Pinpoint the cell where the given text exists, returning its (X, Y) midpoint coordinate. 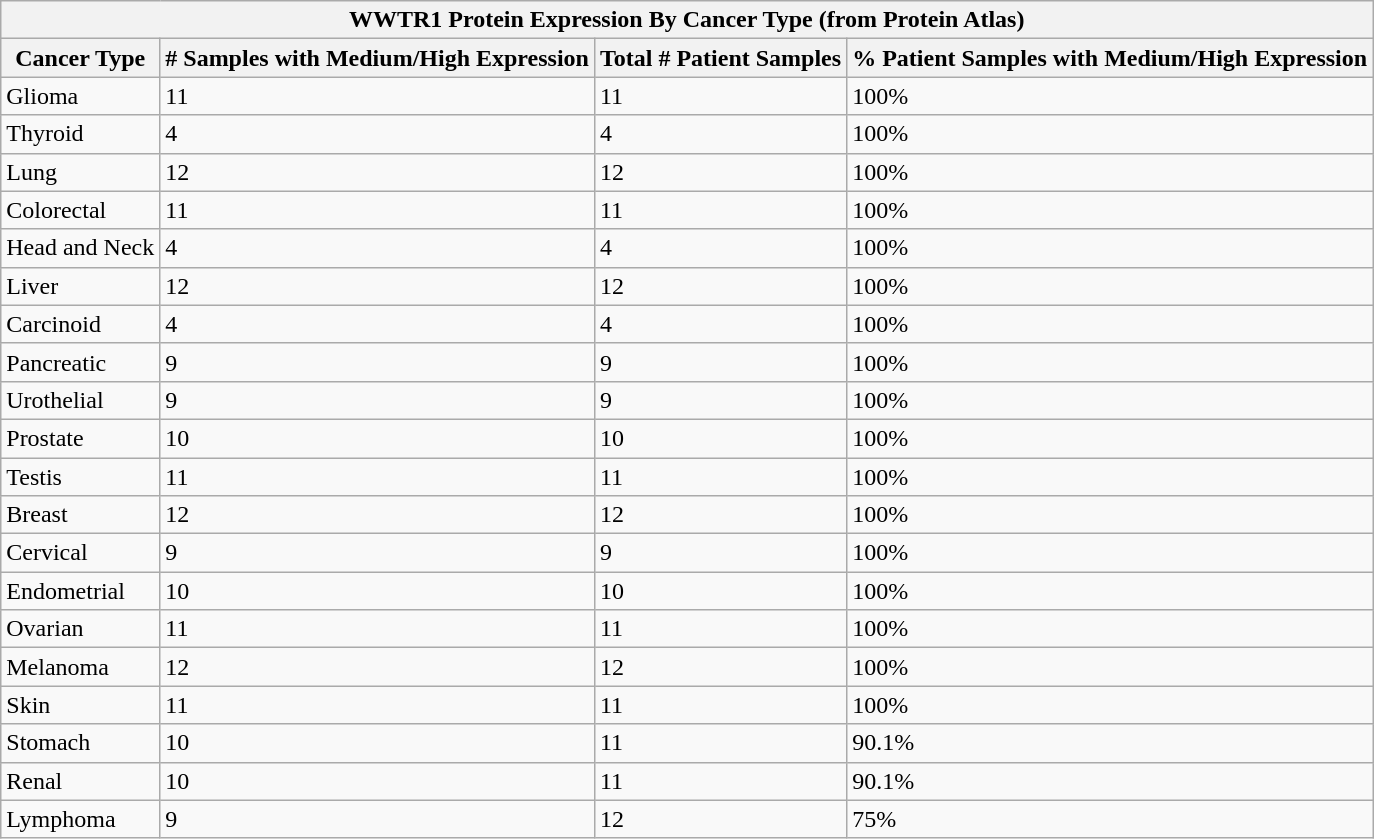
Testis (80, 477)
75% (1110, 819)
WWTR1 Protein Expression By Cancer Type (from Protein Atlas) (687, 20)
Head and Neck (80, 248)
% Patient Samples with Medium/High Expression (1110, 58)
Breast (80, 515)
Colorectal (80, 210)
Lung (80, 172)
Cervical (80, 553)
Ovarian (80, 629)
Prostate (80, 438)
Skin (80, 705)
Endometrial (80, 591)
# Samples with Medium/High Expression (378, 58)
Stomach (80, 743)
Melanoma (80, 667)
Lymphoma (80, 819)
Renal (80, 781)
Glioma (80, 96)
Thyroid (80, 134)
Liver (80, 286)
Carcinoid (80, 324)
Cancer Type (80, 58)
Urothelial (80, 400)
Pancreatic (80, 362)
Total # Patient Samples (720, 58)
